Output the (X, Y) coordinate of the center of the cell containing the given text.  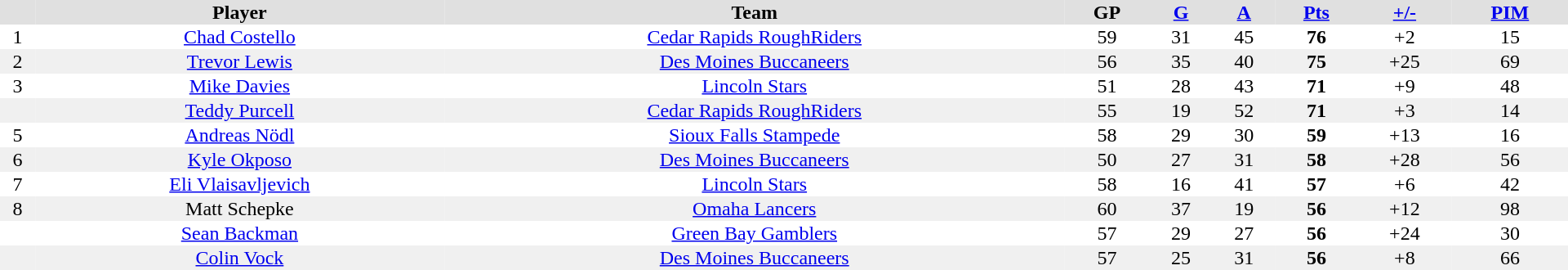
Mike Davies (240, 86)
60 (1107, 209)
Colin Vock (240, 258)
75 (1316, 61)
50 (1107, 160)
6 (18, 160)
+2 (1405, 37)
98 (1510, 209)
52 (1245, 110)
41 (1245, 184)
69 (1510, 61)
+/- (1405, 12)
42 (1510, 184)
Eli Vlaisavljevich (240, 184)
45 (1245, 37)
Kyle Okposo (240, 160)
Player (240, 12)
48 (1510, 86)
+8 (1405, 258)
1 (18, 37)
+28 (1405, 160)
66 (1510, 258)
Teddy Purcell (240, 110)
+12 (1405, 209)
14 (1510, 110)
Pts (1316, 12)
G (1181, 12)
3 (18, 86)
Chad Costello (240, 37)
25 (1181, 258)
55 (1107, 110)
Sean Backman (240, 233)
5 (18, 135)
GP (1107, 12)
35 (1181, 61)
PIM (1510, 12)
Team (755, 12)
+6 (1405, 184)
+9 (1405, 86)
7 (18, 184)
Green Bay Gamblers (755, 233)
Sioux Falls Stampede (755, 135)
28 (1181, 86)
15 (1510, 37)
Andreas Nödl (240, 135)
A (1245, 12)
+13 (1405, 135)
+3 (1405, 110)
2 (18, 61)
Trevor Lewis (240, 61)
40 (1245, 61)
Omaha Lancers (755, 209)
37 (1181, 209)
8 (18, 209)
+24 (1405, 233)
51 (1107, 86)
43 (1245, 86)
+25 (1405, 61)
76 (1316, 37)
Matt Schepke (240, 209)
